From the cell containing the given text, extract its center point as [x, y] coordinate. 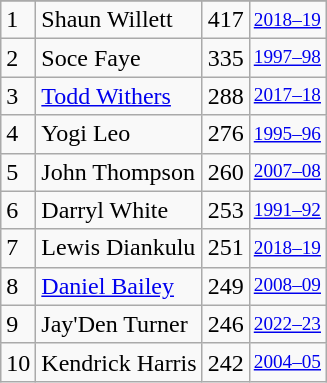
6 [18, 210]
Kendrick Harris [119, 362]
288 [226, 96]
3 [18, 96]
2 [18, 58]
5 [18, 172]
417 [226, 20]
2017–18 [287, 96]
Daniel Bailey [119, 286]
1997–98 [287, 58]
249 [226, 286]
2004–05 [287, 362]
246 [226, 324]
9 [18, 324]
242 [226, 362]
1995–96 [287, 134]
10 [18, 362]
Todd Withers [119, 96]
260 [226, 172]
John Thompson [119, 172]
1 [18, 20]
8 [18, 286]
7 [18, 248]
2007–08 [287, 172]
276 [226, 134]
Yogi Leo [119, 134]
Soce Faye [119, 58]
335 [226, 58]
Lewis Diankulu [119, 248]
253 [226, 210]
Darryl White [119, 210]
2022–23 [287, 324]
2008–09 [287, 286]
4 [18, 134]
Jay'Den Turner [119, 324]
251 [226, 248]
1991–92 [287, 210]
Shaun Willett [119, 20]
